Identify which cell holds the provided text, then report its (X, Y) central coordinate. 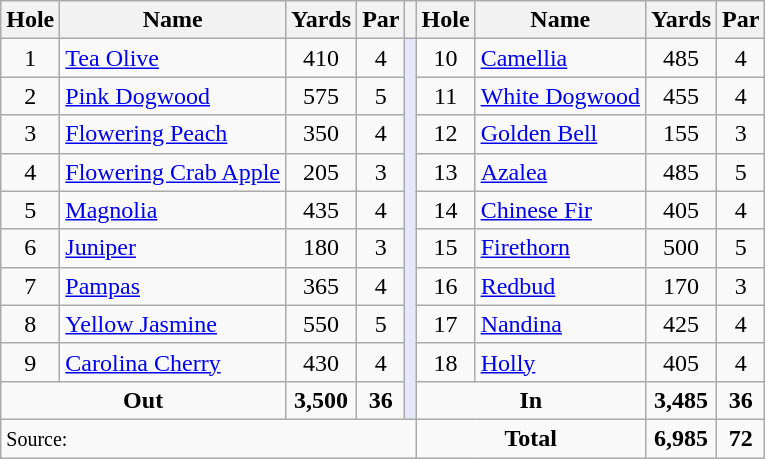
Tea Olive (173, 58)
Redbud (560, 286)
In (530, 400)
15 (446, 248)
Golden Bell (560, 134)
Flowering Peach (173, 134)
Juniper (173, 248)
Azalea (560, 172)
Magnolia (173, 210)
Total (530, 438)
12 (446, 134)
410 (322, 58)
575 (322, 96)
170 (680, 286)
365 (322, 286)
Source: (208, 438)
18 (446, 362)
72 (741, 438)
350 (322, 134)
7 (30, 286)
Chinese Fir (560, 210)
500 (680, 248)
9 (30, 362)
1 (30, 58)
13 (446, 172)
10 (446, 58)
3,500 (322, 400)
14 (446, 210)
205 (322, 172)
180 (322, 248)
Holly (560, 362)
Camellia (560, 58)
Out (144, 400)
Nandina (560, 324)
17 (446, 324)
Pampas (173, 286)
550 (322, 324)
430 (322, 362)
White Dogwood (560, 96)
435 (322, 210)
455 (680, 96)
6,985 (680, 438)
11 (446, 96)
Pink Dogwood (173, 96)
2 (30, 96)
Carolina Cherry (173, 362)
3,485 (680, 400)
6 (30, 248)
Yellow Jasmine (173, 324)
Firethorn (560, 248)
8 (30, 324)
425 (680, 324)
16 (446, 286)
155 (680, 134)
Flowering Crab Apple (173, 172)
